Output the (X, Y) coordinate of the center of the cell containing the given text.  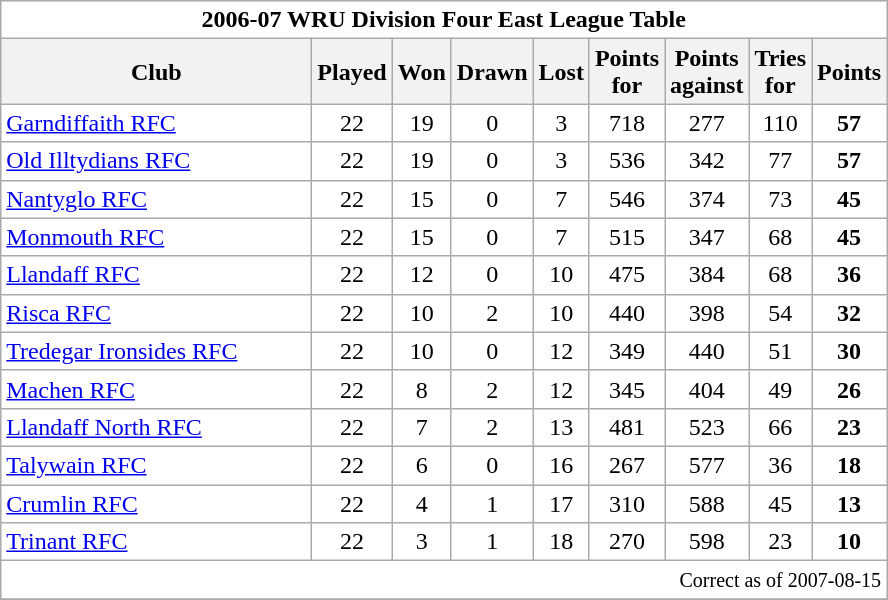
342 (706, 161)
374 (706, 199)
Monmouth RFC (156, 237)
Lost (561, 72)
Llandaff RFC (156, 275)
523 (706, 427)
384 (706, 275)
30 (850, 351)
8 (422, 389)
Risca RFC (156, 313)
Won (422, 72)
49 (780, 389)
277 (706, 123)
536 (626, 161)
32 (850, 313)
Llandaff North RFC (156, 427)
110 (780, 123)
Tredegar Ironsides RFC (156, 351)
Trinant RFC (156, 542)
267 (626, 465)
54 (780, 313)
515 (626, 237)
77 (780, 161)
310 (626, 503)
475 (626, 275)
4 (422, 503)
Machen RFC (156, 389)
66 (780, 427)
598 (706, 542)
718 (626, 123)
Nantyglo RFC (156, 199)
349 (626, 351)
270 (626, 542)
588 (706, 503)
404 (706, 389)
546 (626, 199)
2006-07 WRU Division Four East League Table (444, 20)
Correct as of 2007-08-15 (444, 580)
51 (780, 351)
16 (561, 465)
Club (156, 72)
Talywain RFC (156, 465)
26 (850, 389)
73 (780, 199)
6 (422, 465)
Crumlin RFC (156, 503)
577 (706, 465)
Drawn (492, 72)
Old Illtydians RFC (156, 161)
345 (626, 389)
Points (850, 72)
Points for (626, 72)
Played (352, 72)
347 (706, 237)
Points against (706, 72)
Garndiffaith RFC (156, 123)
398 (706, 313)
17 (561, 503)
Tries for (780, 72)
481 (626, 427)
